Capture the cell that displays the provided text and extract its [X, Y] central coordinate. 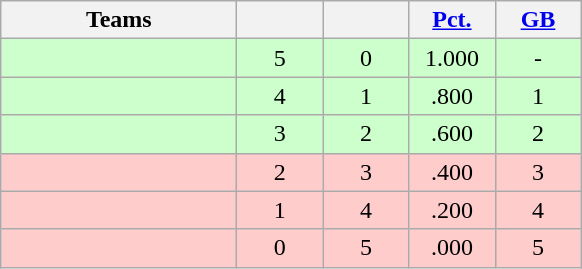
.600 [452, 134]
- [538, 58]
.400 [452, 172]
GB [538, 20]
1.000 [452, 58]
.000 [452, 248]
.200 [452, 210]
.800 [452, 96]
Pct. [452, 20]
Teams [119, 20]
